Return (x, y) of the center of cell containing provided text 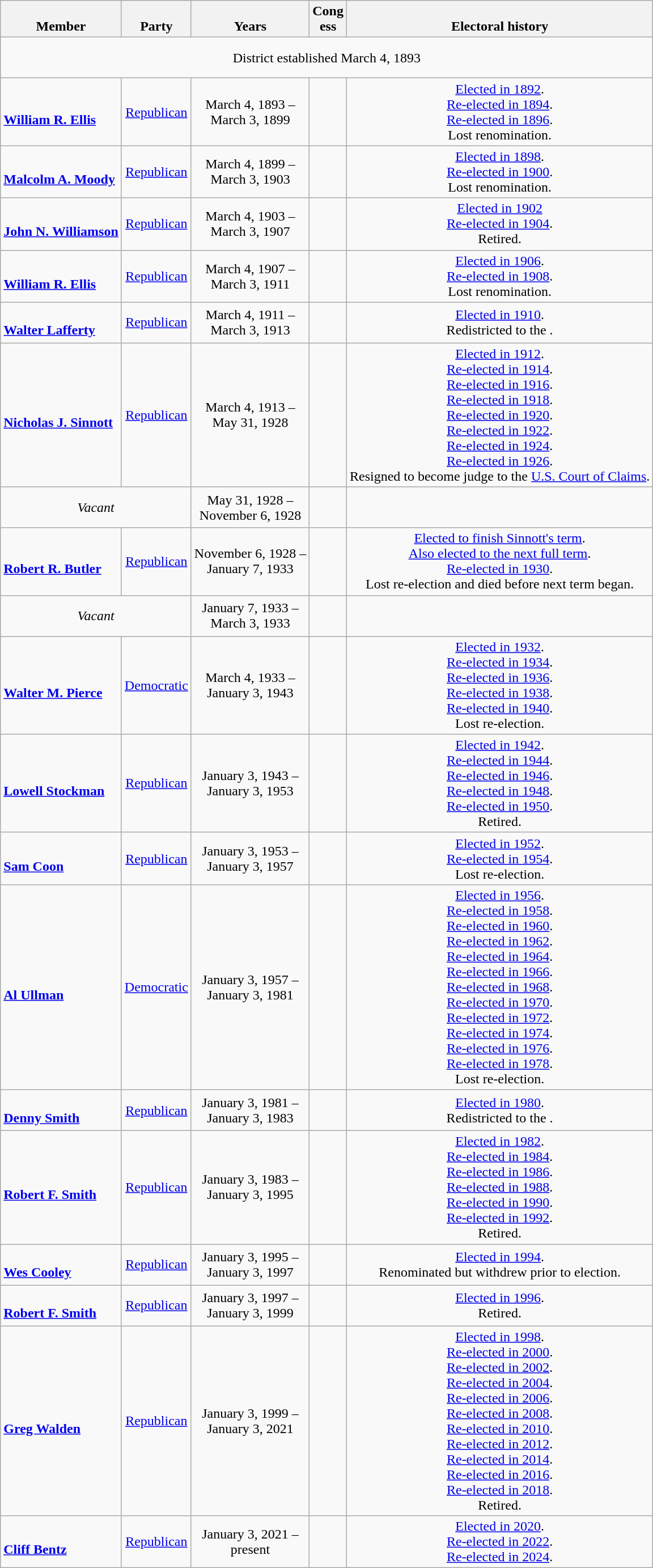
January 3, 1957 –January 3, 1981 (250, 987)
Electoral history (499, 19)
March 4, 1907 –March 3, 1911 (250, 276)
Elected in 1952.Re-elected in 1954.Lost re-election. (499, 858)
Walter Lafferty (61, 323)
March 4, 1913 –May 31, 1928 (250, 415)
Years (250, 19)
Party (156, 19)
John N. Williamson (61, 224)
January 3, 1953 –January 3, 1957 (250, 858)
Greg Walden (61, 1421)
November 6, 1928 –January 7, 1933 (250, 561)
Elected to finish Sinnott's term.Also elected to the next full term.Re-elected in 1930.Lost re-election and died before next term began. (499, 561)
Elected in 1902Re-elected in 1904.Retired. (499, 224)
Lowell Stockman (61, 783)
January 7, 1933 –March 3, 1933 (250, 616)
January 3, 1997 –January 3, 1999 (250, 1305)
Elected in 2020.Re-elected in 2022.Re-elected in 2024. (499, 1542)
Wes Cooley (61, 1264)
Elected in 1898.Re-elected in 1900.Lost renomination. (499, 172)
Cliff Bentz (61, 1542)
Elected in 1910.Redistricted to the . (499, 323)
Nicholas J. Sinnott (61, 415)
January 3, 1999 –January 3, 2021 (250, 1421)
Elected in 1982.Re-elected in 1984.Re-elected in 1986.Re-elected in 1988.Re-elected in 1990.Re-elected in 1992.Retired. (499, 1187)
District established March 4, 1893 (326, 58)
Elected in 1996.Retired. (499, 1305)
January 3, 1995 –January 3, 1997 (250, 1264)
March 4, 1933 –January 3, 1943 (250, 685)
Walter M. Pierce (61, 685)
January 3, 2021 –present (250, 1542)
March 4, 1911 –March 3, 1913 (250, 323)
Malcolm A. Moody (61, 172)
Robert R. Butler (61, 561)
Elected in 1906.Re-elected in 1908.Lost renomination. (499, 276)
Sam Coon (61, 858)
Elected in 1942.Re-elected in 1944.Re-elected in 1946.Re-elected in 1948.Re-elected in 1950.Retired. (499, 783)
Member (61, 19)
January 3, 1943 –January 3, 1953 (250, 783)
Al Ullman (61, 987)
March 4, 1893 –March 3, 1899 (250, 112)
Elected in 1932.Re-elected in 1934.Re-elected in 1936.Re-elected in 1938.Re-elected in 1940.Lost re-election. (499, 685)
Denny Smith (61, 1110)
May 31, 1928 –November 6, 1928 (250, 507)
January 3, 1983 –January 3, 1995 (250, 1187)
March 4, 1899 –March 3, 1903 (250, 172)
Congess (328, 19)
January 3, 1981 –January 3, 1983 (250, 1110)
March 4, 1903 –March 3, 1907 (250, 224)
Elected in 1892.Re-elected in 1894.Re-elected in 1896.Lost renomination. (499, 112)
Elected in 1994.Renominated but withdrew prior to election. (499, 1264)
Elected in 1980.Redistricted to the . (499, 1110)
